From the cell containing the given text, extract its center point as (X, Y) coordinate. 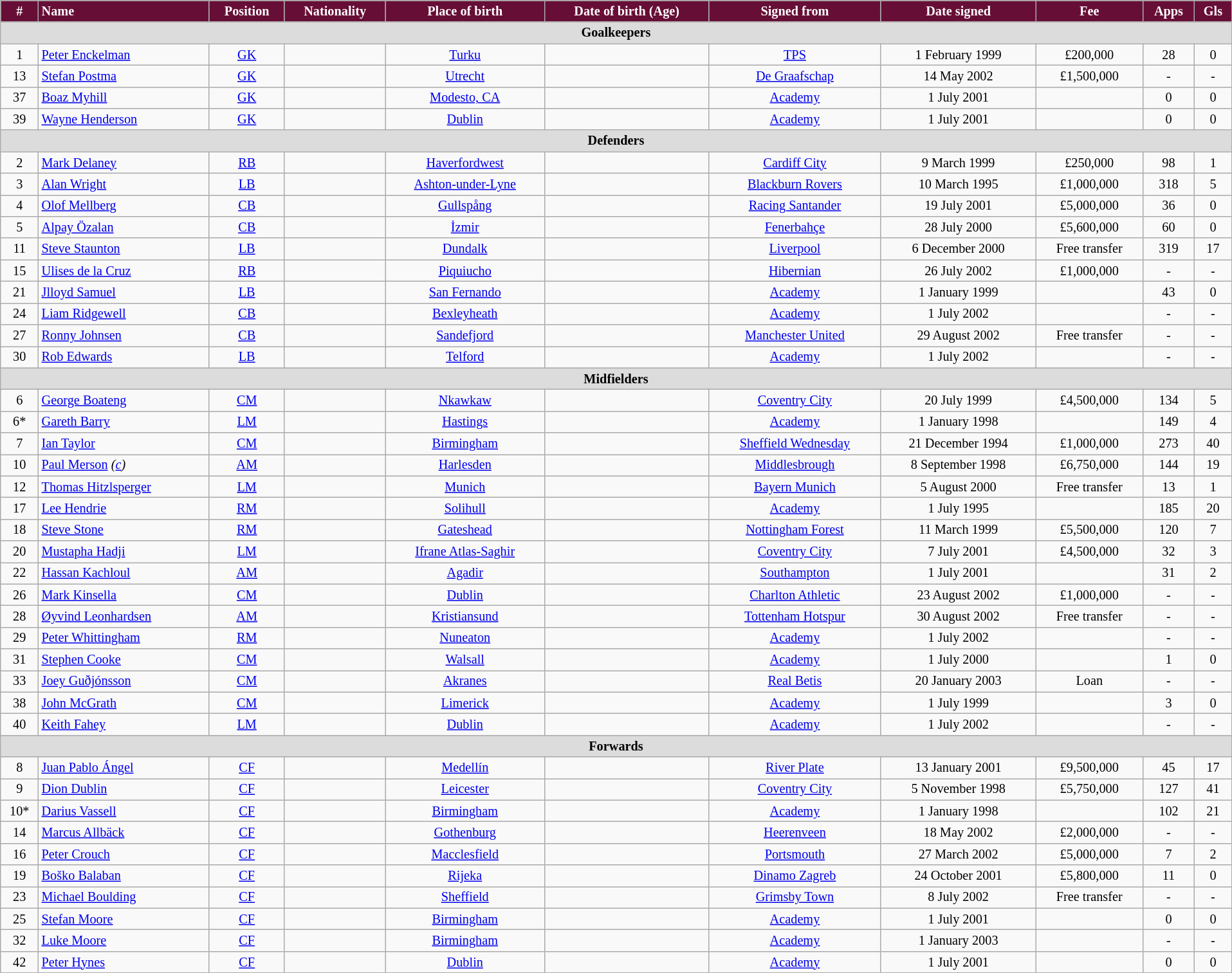
Alpay Özalan (124, 227)
9 March 1999 (959, 163)
£1,500,000 (1089, 76)
John McGrath (124, 703)
18 (19, 530)
13 January 2001 (959, 768)
Gls (1213, 11)
15 (19, 271)
23 August 2002 (959, 595)
£5,500,000 (1089, 530)
Goalkeepers (616, 33)
5 August 2000 (959, 487)
Sheffield Wednesday (795, 443)
41 (1213, 789)
Harlesden (464, 465)
30 (19, 357)
Forwards (616, 746)
Nottingham Forest (795, 530)
134 (1168, 400)
De Graafschap (795, 76)
Michael Boulding (124, 897)
11 March 1999 (959, 530)
# (19, 11)
Haverfordwest (464, 163)
28 July 2000 (959, 227)
1 January 1999 (959, 292)
Loan (1089, 681)
Marcus Allbäck (124, 832)
Dundalk (464, 249)
19 July 2001 (959, 206)
10 March 1995 (959, 184)
Ashton-under-Lyne (464, 184)
Midfielders (616, 379)
30 August 2002 (959, 616)
16 (19, 854)
Date of birth (Age) (627, 11)
Manchester United (795, 335)
Fee (1089, 11)
8 July 2002 (959, 897)
33 (19, 681)
£250,000 (1089, 163)
Joey Guðjónsson (124, 681)
Bexleyheath (464, 314)
Lee Hendrie (124, 508)
Ian Taylor (124, 443)
Darius Vassell (124, 811)
Nationality (335, 11)
Charlton Athletic (795, 595)
Name (124, 11)
Southampton (795, 573)
1 July 1995 (959, 508)
10 (19, 465)
Telford (464, 357)
7 July 2001 (959, 551)
Rob Edwards (124, 357)
Blackburn Rovers (795, 184)
Peter Hynes (124, 962)
Medellín (464, 768)
Stefan Moore (124, 919)
Limerick (464, 703)
Mark Kinsella (124, 595)
36 (1168, 206)
Tottenham Hotspur (795, 616)
TPS (795, 54)
Steve Stone (124, 530)
Piquiucho (464, 271)
£200,000 (1089, 54)
26 July 2002 (959, 271)
River Plate (795, 768)
25 (19, 919)
Wayne Henderson (124, 119)
6 December 2000 (959, 249)
318 (1168, 184)
149 (1168, 422)
Jlloyd Samuel (124, 292)
George Boateng (124, 400)
Gateshead (464, 530)
Signed from (795, 11)
Real Betis (795, 681)
1 July 2000 (959, 660)
102 (1168, 811)
Nkawkaw (464, 400)
12 (19, 487)
1 July 1999 (959, 703)
Juan Pablo Ángel (124, 768)
Racing Santander (795, 206)
14 May 2002 (959, 76)
1 February 1999 (959, 54)
29 August 2002 (959, 335)
Peter Enckelman (124, 54)
8 September 1998 (959, 465)
Dinamo Zagreb (795, 876)
Keith Fahey (124, 724)
120 (1168, 530)
10* (19, 811)
Peter Crouch (124, 854)
Agadir (464, 573)
14 (19, 832)
Hastings (464, 422)
5 November 1998 (959, 789)
Gullspång (464, 206)
1 January 2003 (959, 940)
18 May 2002 (959, 832)
127 (1168, 789)
42 (19, 962)
Defenders (616, 141)
Stefan Postma (124, 76)
6* (19, 422)
Ulises de la Cruz (124, 271)
Apps (1168, 11)
29 (19, 638)
27 (19, 335)
£5,800,000 (1089, 876)
Stephen Cooke (124, 660)
21 December 1994 (959, 443)
Munich (464, 487)
22 (19, 573)
43 (1168, 292)
Hibernian (795, 271)
Nuneaton (464, 638)
273 (1168, 443)
Date signed (959, 11)
Paul Merson (c) (124, 465)
£5,600,000 (1089, 227)
Bayern Munich (795, 487)
45 (1168, 768)
Ronny Johnsen (124, 335)
185 (1168, 508)
27 March 2002 (959, 854)
Kristiansund (464, 616)
£2,000,000 (1089, 832)
Fenerbahçe (795, 227)
Rijeka (464, 876)
Liam Ridgewell (124, 314)
20 January 2003 (959, 681)
319 (1168, 249)
Solihull (464, 508)
Olof Mellberg (124, 206)
8 (19, 768)
Position (247, 11)
£6,750,000 (1089, 465)
38 (19, 703)
Luke Moore (124, 940)
Sandefjord (464, 335)
Turku (464, 54)
Utrecht (464, 76)
Mark Delaney (124, 163)
Liverpool (795, 249)
Grimsby Town (795, 897)
6 (19, 400)
Leicester (464, 789)
Portsmouth (795, 854)
37 (19, 98)
Macclesfield (464, 854)
Gareth Barry (124, 422)
24 October 2001 (959, 876)
£5,750,000 (1089, 789)
Alan Wright (124, 184)
20 July 1999 (959, 400)
Thomas Hitzlsperger (124, 487)
Gothenburg (464, 832)
24 (19, 314)
Walsall (464, 660)
Sheffield (464, 897)
£9,500,000 (1089, 768)
Middlesbrough (795, 465)
Hassan Kachloul (124, 573)
144 (1168, 465)
Peter Whittingham (124, 638)
Øyvind Leonhardsen (124, 616)
23 (19, 897)
Mustapha Hadji (124, 551)
San Fernando (464, 292)
98 (1168, 163)
Boško Balaban (124, 876)
Modesto, CA (464, 98)
İzmir (464, 227)
60 (1168, 227)
Boaz Myhill (124, 98)
Dion Dublin (124, 789)
39 (19, 119)
Ifrane Atlas-Saghir (464, 551)
26 (19, 595)
Heerenveen (795, 832)
9 (19, 789)
Cardiff City (795, 163)
Steve Staunton (124, 249)
Place of birth (464, 11)
Akranes (464, 681)
